Return (x, y) of the center of cell containing provided text 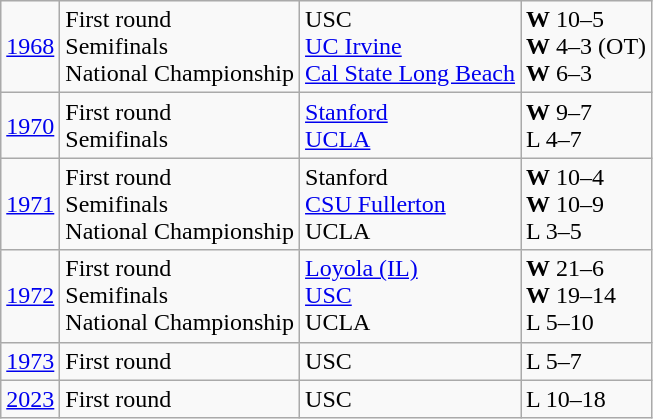
USCUC IrvineCal State Long Beach (410, 47)
StanfordUCLA (410, 126)
W 21–6W 19–14L 5–10 (586, 296)
StanfordCSU FullertonUCLA (410, 204)
W 10–5W 4–3 (OT)W 6–3 (586, 47)
L 10–18 (586, 399)
1973 (30, 361)
L 5–7 (586, 361)
W 10–4W 10–9L 3–5 (586, 204)
First roundSemifinals (180, 126)
1971 (30, 204)
1970 (30, 126)
1972 (30, 296)
2023 (30, 399)
Loyola (IL)USCUCLA (410, 296)
1968 (30, 47)
W 9–7L 4–7 (586, 126)
